Search for the cell housing the specified text and yield its (x, y) center coordinate. 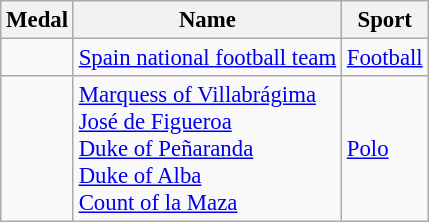
Marquess of Villabrágima José de Figueroa Duke of Peñaranda Duke of Alba Count of la Maza (207, 149)
Sport (384, 20)
Medal (38, 20)
Football (384, 58)
Spain national football team (207, 58)
Name (207, 20)
Polo (384, 149)
